Locate the cell with the specified text and output its (X, Y) center coordinate. 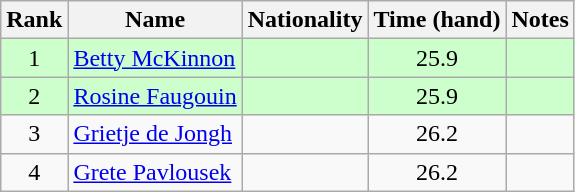
Time (hand) (437, 20)
Grete Pavlousek (155, 172)
Grietje de Jongh (155, 134)
Name (155, 20)
Rosine Faugouin (155, 96)
Betty McKinnon (155, 58)
Nationality (305, 20)
2 (34, 96)
1 (34, 58)
Notes (540, 20)
4 (34, 172)
3 (34, 134)
Rank (34, 20)
